Pinpoint the cell where the given text exists, returning its (X, Y) midpoint coordinate. 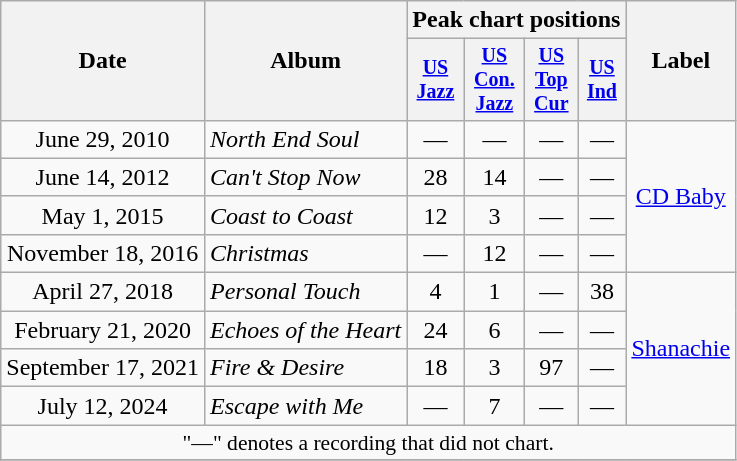
97 (552, 368)
Can't Stop Now (305, 177)
North End Soul (305, 139)
April 27, 2018 (103, 292)
Escape with Me (305, 406)
14 (494, 177)
June 29, 2010 (103, 139)
7 (494, 406)
USInd (602, 80)
Date (103, 61)
September 17, 2021 (103, 368)
38 (602, 292)
Album (305, 61)
Peak chart positions (516, 20)
"—" denotes a recording that did not chart. (368, 443)
Label (681, 61)
Christmas (305, 253)
CD Baby (681, 196)
1 (494, 292)
Coast to Coast (305, 215)
USTopCur (552, 80)
USJazz (436, 80)
USCon.Jazz (494, 80)
February 21, 2020 (103, 330)
June 14, 2012 (103, 177)
18 (436, 368)
November 18, 2016 (103, 253)
Personal Touch (305, 292)
Shanachie (681, 349)
May 1, 2015 (103, 215)
28 (436, 177)
6 (494, 330)
4 (436, 292)
Fire & Desire (305, 368)
24 (436, 330)
Echoes of the Heart (305, 330)
July 12, 2024 (103, 406)
